Provide the (x, y) coordinate of the cell's center where the given text is located.  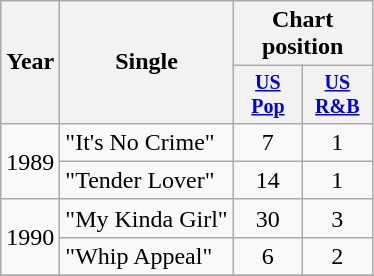
Chart position (302, 34)
1990 (30, 237)
7 (268, 142)
"Whip Appeal" (146, 256)
1989 (30, 161)
USPop (268, 94)
"My Kinda Girl" (146, 218)
"Tender Lover" (146, 180)
Single (146, 62)
14 (268, 180)
6 (268, 256)
"It's No Crime" (146, 142)
3 (338, 218)
Year (30, 62)
30 (268, 218)
USR&B (338, 94)
2 (338, 256)
